Output the (x, y) coordinate of the center of the cell containing the given text.  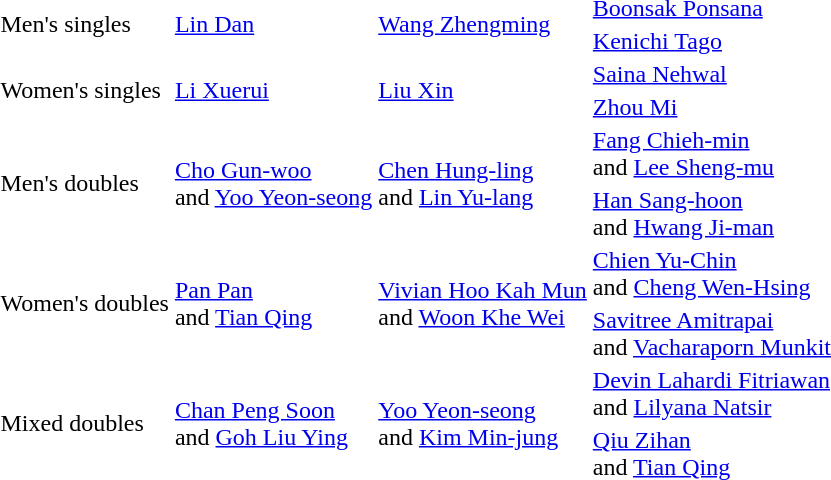
Cho Gun-wooand Yoo Yeon-seong (273, 184)
Vivian Hoo Kah Munand Woon Khe Wei (483, 304)
Chen Hung-lingand Lin Yu-lang (483, 184)
Pan Panand Tian Qing (273, 304)
Liu Xin (483, 90)
Li Xuerui (273, 90)
